Pinpoint the cell where the given text exists, returning its [X, Y] midpoint coordinate. 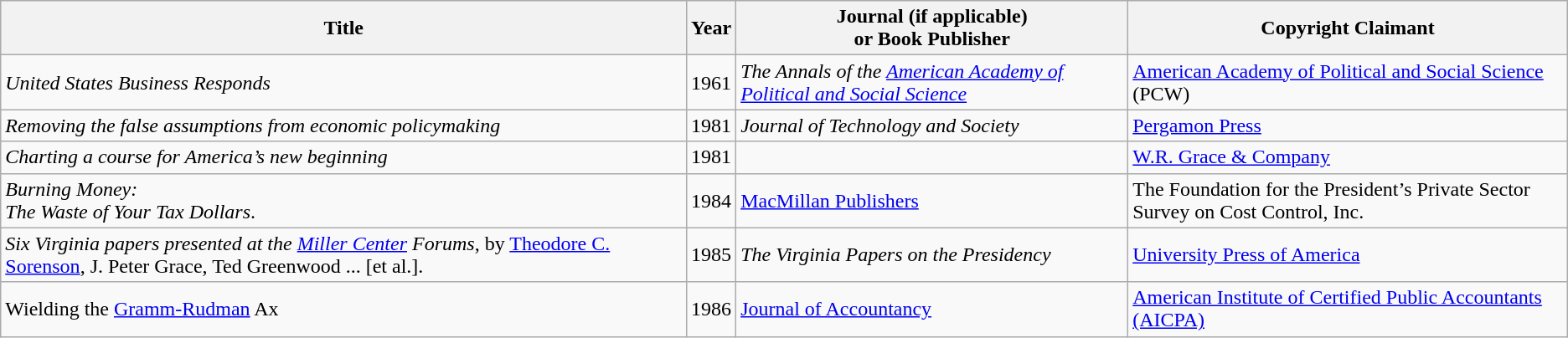
1986 [712, 310]
Wielding the Gramm-Rudman Ax [343, 310]
W.R. Grace & Company [1349, 157]
1961 [712, 82]
Title [343, 28]
1984 [712, 201]
Journal of Accountancy [932, 310]
Six Virginia papers presented at the Miller Center Forums, by Theodore C. Sorenson, J. Peter Grace, Ted Greenwood ... [et al.]. [343, 254]
Removing the false assumptions from economic policymaking [343, 125]
The Foundation for the President’s Private Sector Survey on Cost Control, Inc. [1349, 201]
The Annals of the American Academy of Political and Social Science [932, 82]
Pergamon Press [1349, 125]
Copyright Claimant [1349, 28]
Burning Money:The Waste of Your Tax Dollars. [343, 201]
University Press of America [1349, 254]
Year [712, 28]
American Academy of Political and Social Science (PCW) [1349, 82]
1985 [712, 254]
Charting a course for America’s new beginning [343, 157]
American Institute of Certified Public Accountants (AICPA) [1349, 310]
Journal of Technology and Society [932, 125]
Journal (if applicable)or Book Publisher [932, 28]
United States Business Responds [343, 82]
MacMillan Publishers [932, 201]
The Virginia Papers on the Presidency [932, 254]
